Search for the cell housing the specified text and yield its [X, Y] center coordinate. 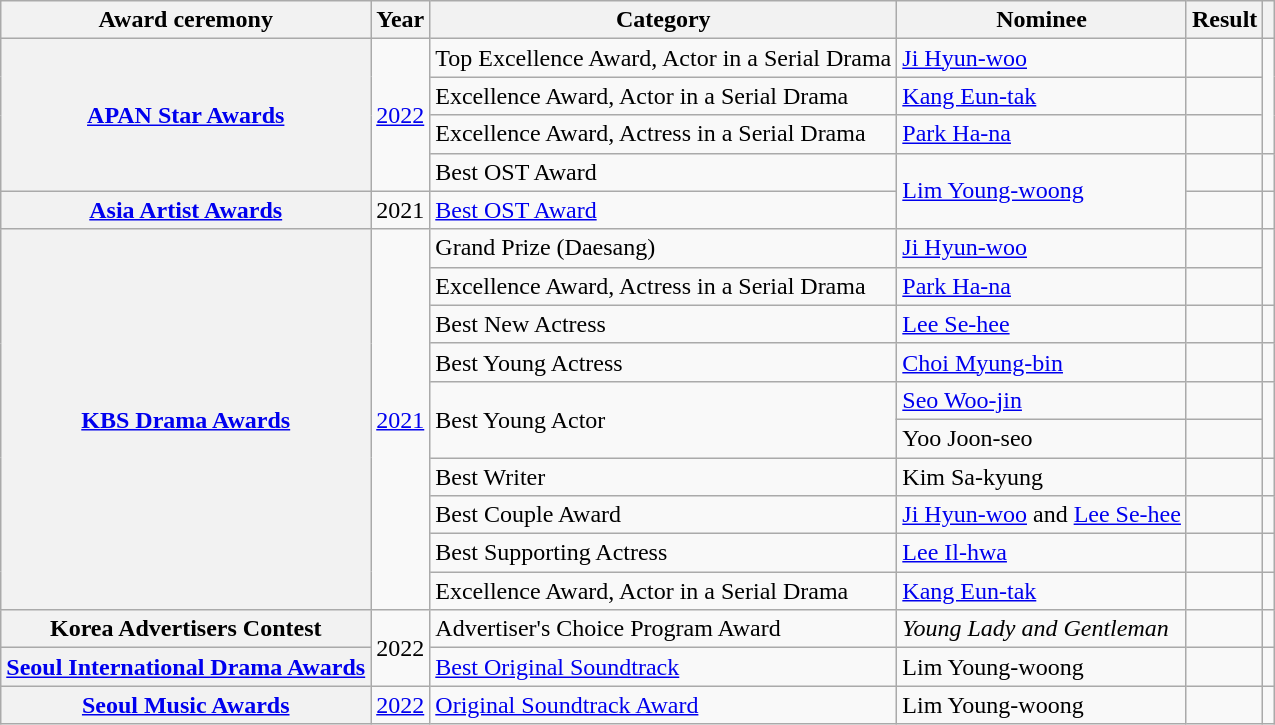
Result [1224, 20]
Yoo Joon-seo [1042, 438]
Best Young Actor [664, 419]
APAN Star Awards [186, 115]
Grand Prize (Daesang) [664, 248]
Best Supporting Actress [664, 553]
Kim Sa-kyung [1042, 477]
Best Writer [664, 477]
Seoul Music Awards [186, 705]
KBS Drama Awards [186, 420]
Best Original Soundtrack [664, 667]
Best Young Actress [664, 362]
Choi Myung-bin [1042, 362]
Best New Actress [664, 324]
Lee Il-hwa [1042, 553]
Young Lady and Gentleman [1042, 629]
Top Excellence Award, Actor in a Serial Drama [664, 58]
Original Soundtrack Award [664, 705]
Seo Woo-jin [1042, 400]
Lee Se-hee [1042, 324]
Ji Hyun-woo and Lee Se-hee [1042, 515]
Korea Advertisers Contest [186, 629]
Seoul International Drama Awards [186, 667]
Year [400, 20]
Award ceremony [186, 20]
Advertiser's Choice Program Award [664, 629]
Best Couple Award [664, 515]
Nominee [1042, 20]
Category [664, 20]
Asia Artist Awards [186, 210]
